Capture the cell that displays the provided text and extract its [x, y] central coordinate. 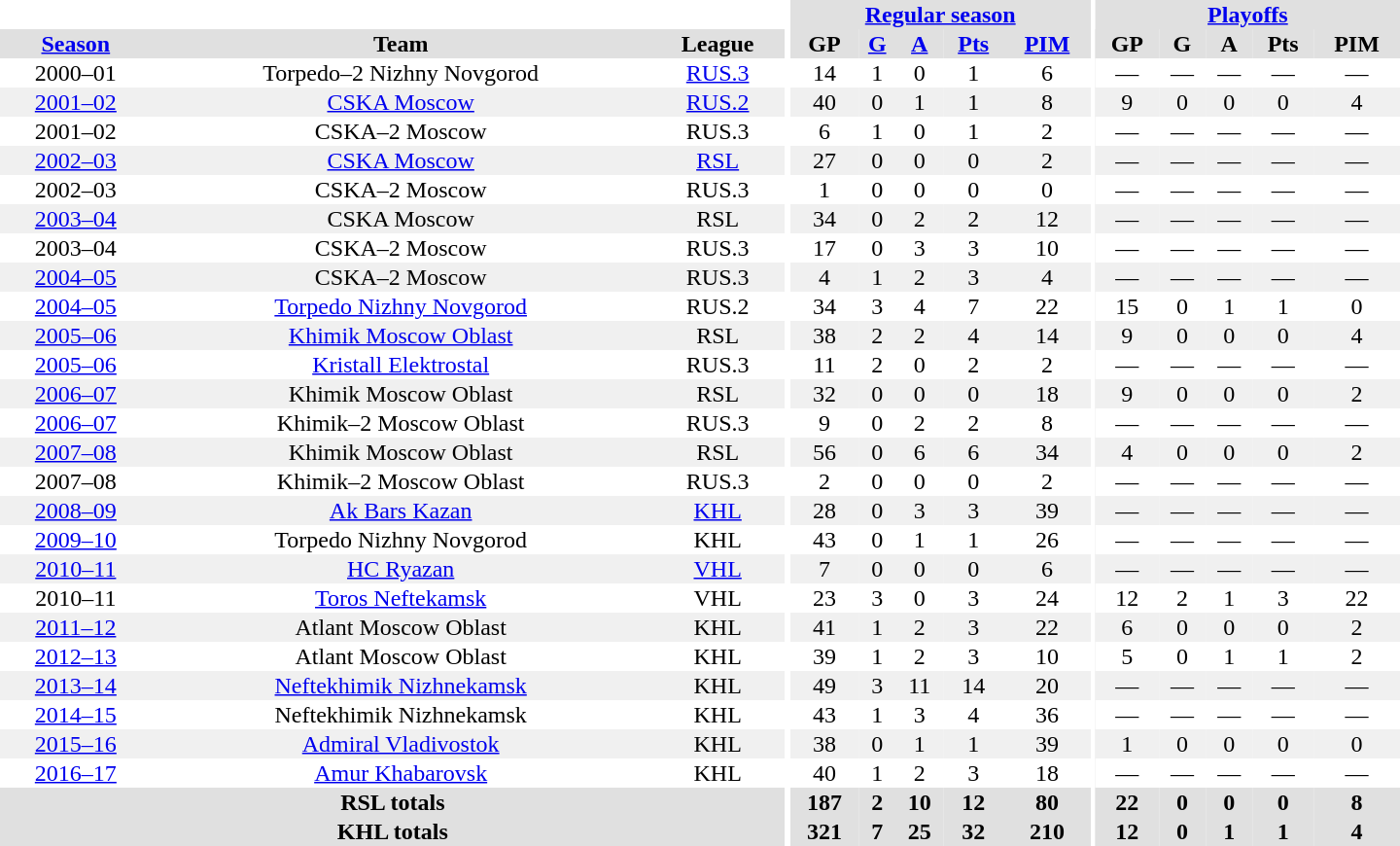
20 [1048, 686]
210 [1048, 831]
49 [824, 686]
5 [1128, 656]
Torpedo–2 Nizhny Novgorod [401, 73]
Ak Bars Kazan [401, 511]
HC Ryazan [401, 569]
Amur Khabarovsk [401, 773]
RSL totals [393, 802]
17 [824, 248]
2015–16 [76, 744]
KHL totals [393, 831]
2011–12 [76, 627]
15 [1128, 306]
36 [1048, 715]
26 [1048, 540]
321 [824, 831]
56 [824, 452]
2009–10 [76, 540]
187 [824, 802]
Regular season [940, 15]
41 [824, 627]
Admiral Vladivostok [401, 744]
24 [1048, 598]
Toros Neftekamsk [401, 598]
Team [401, 44]
Season [76, 44]
2014–15 [76, 715]
80 [1048, 802]
25 [920, 831]
27 [824, 160]
23 [824, 598]
2013–14 [76, 686]
League [717, 44]
28 [824, 511]
2008–09 [76, 511]
Kristall Elektrostal [401, 365]
2016–17 [76, 773]
Playoffs [1248, 15]
2012–13 [76, 656]
2000–01 [76, 73]
